Detect which cell encompasses the target text, then output its (x, y) center coordinate. 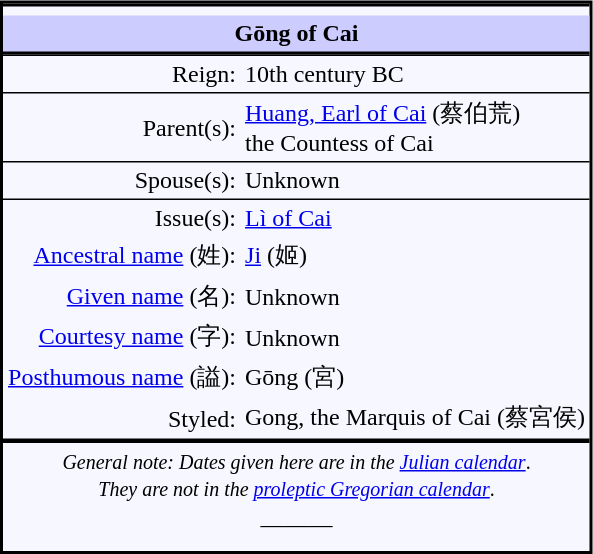
——— (297, 524)
10th century BC (416, 73)
Given name (名): (122, 296)
Posthumous name (謚): (122, 378)
General note: Dates given here are in the Julian calendar.They are not in the proleptic Gregorian calendar. (297, 472)
Courtesy name (字): (122, 337)
Styled: (122, 418)
Lì of Cai (416, 217)
Gong, the Marquis of Cai (蔡宮侯) (416, 418)
Ji (姬) (416, 256)
Gōng (宮) (416, 378)
Ancestral name (姓): (122, 256)
Reign: (122, 73)
Huang, Earl of Cai (蔡伯荒) the Countess of Cai (416, 126)
Issue(s): (122, 217)
Spouse(s): (122, 180)
Parent(s): (122, 126)
Gōng of Cai (297, 36)
